Determine the (x, y) coordinate at the center of the cell enclosing the given text.  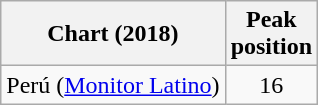
Perú (Monitor Latino) (113, 85)
Chart (2018) (113, 34)
16 (271, 85)
Peakposition (271, 34)
